Return (x, y) of the center of cell containing provided text 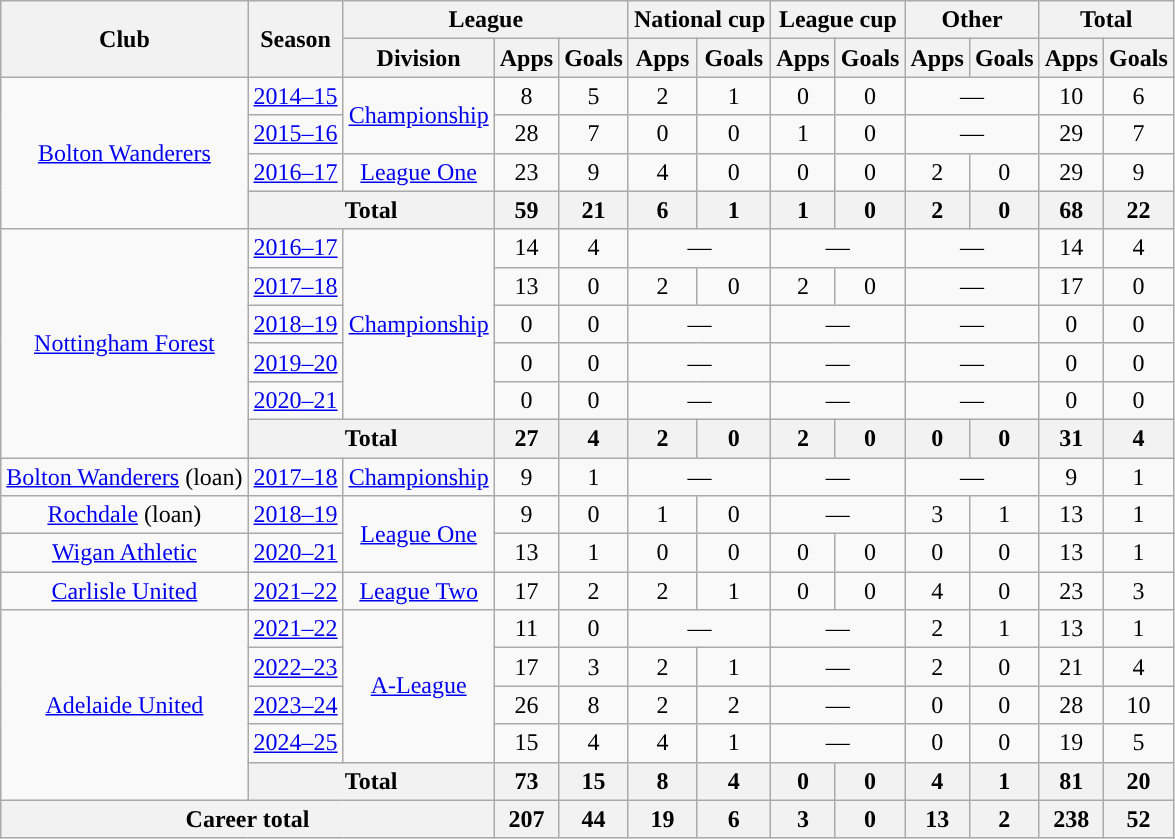
Rochdale (loan) (124, 515)
238 (1071, 819)
22 (1139, 210)
Bolton Wanderers (124, 153)
Division (418, 58)
Wigan Athletic (124, 553)
Other (972, 20)
Season (296, 39)
11 (526, 629)
44 (594, 819)
26 (526, 705)
Club (124, 39)
68 (1071, 210)
League (486, 20)
Career total (248, 819)
Nottingham Forest (124, 343)
2022–23 (296, 667)
Carlisle United (124, 591)
2014–15 (296, 96)
2023–24 (296, 705)
Adelaide United (124, 705)
20 (1139, 781)
A-League (418, 686)
52 (1139, 819)
73 (526, 781)
2024–25 (296, 743)
2015–16 (296, 134)
League Two (418, 591)
27 (526, 438)
207 (526, 819)
59 (526, 210)
31 (1071, 438)
National cup (699, 20)
81 (1071, 781)
2019–20 (296, 362)
Bolton Wanderers (loan) (124, 477)
League cup (838, 20)
